Find where the given text appears and provide that cell's center as (X, Y) coordinate. 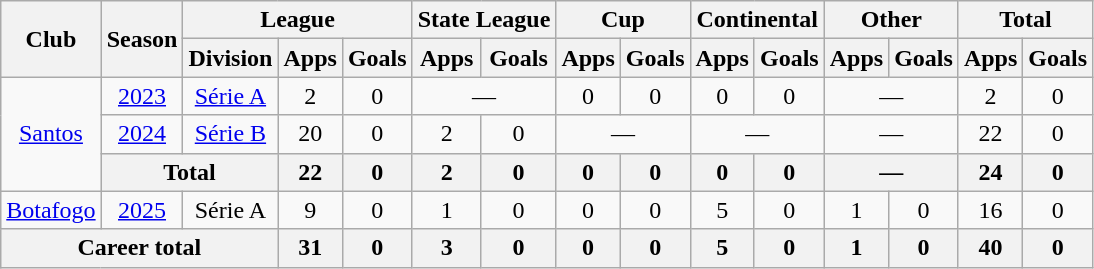
Other (891, 20)
Continental (757, 20)
20 (310, 134)
24 (990, 172)
State League (484, 20)
Season (142, 39)
2023 (142, 96)
Santos (51, 134)
40 (990, 248)
9 (310, 210)
2024 (142, 134)
Club (51, 39)
Cup (623, 20)
2025 (142, 210)
Botafogo (51, 210)
Série B (230, 134)
League (298, 20)
Division (230, 58)
31 (310, 248)
16 (990, 210)
3 (446, 248)
Career total (140, 248)
